Locate the cell with the specified text and output its (X, Y) center coordinate. 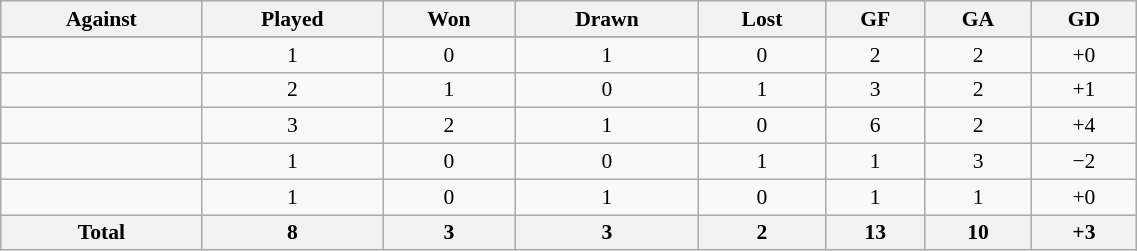
10 (978, 233)
Drawn (606, 19)
Total (102, 233)
6 (875, 126)
Lost (762, 19)
8 (292, 233)
GD (1084, 19)
13 (875, 233)
Played (292, 19)
−2 (1084, 162)
Against (102, 19)
+4 (1084, 126)
GF (875, 19)
+1 (1084, 90)
+3 (1084, 233)
Won (450, 19)
GA (978, 19)
